From the cell containing the given text, extract its center point as (x, y) coordinate. 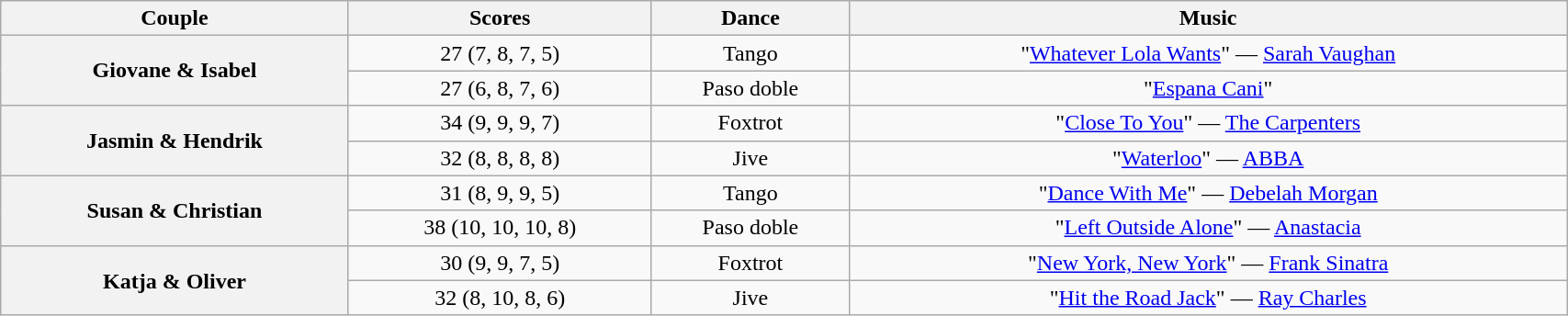
34 (9, 9, 9, 7) (500, 123)
"Close To You" — The Carpenters (1209, 123)
Susan & Christian (175, 210)
30 (9, 9, 7, 5) (500, 263)
32 (8, 10, 8, 6) (500, 298)
27 (6, 8, 7, 6) (500, 88)
"Dance With Me" — Debelah Morgan (1209, 193)
"Espana Cani" (1209, 88)
27 (7, 8, 7, 5) (500, 53)
32 (8, 8, 8, 8) (500, 158)
"New York, New York" — Frank Sinatra (1209, 263)
Katja & Oliver (175, 280)
"Waterloo" — ABBA (1209, 158)
Giovane & Isabel (175, 71)
"Left Outside Alone" — Anastacia (1209, 228)
Scores (500, 18)
"Whatever Lola Wants" — Sarah Vaughan (1209, 53)
31 (8, 9, 9, 5) (500, 193)
Jasmin & Hendrik (175, 141)
Couple (175, 18)
Dance (750, 18)
"Hit the Road Jack" — Ray Charles (1209, 298)
38 (10, 10, 10, 8) (500, 228)
Music (1209, 18)
